Provide the (X, Y) coordinate of the cell's center where the given text is located.  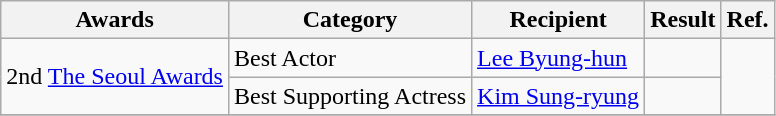
Category (350, 20)
Awards (115, 20)
Kim Sung-ryung (558, 96)
Recipient (558, 20)
Lee Byung-hun (558, 58)
Best Actor (350, 58)
Result (683, 20)
Ref. (748, 20)
Best Supporting Actress (350, 96)
2nd The Seoul Awards (115, 77)
